Return the [x, y] coordinate for the center point of the cell that contains the specified text.  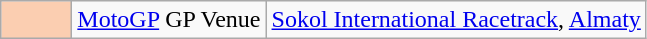
MotoGP GP Venue [169, 20]
Sokol International Racetrack, Almaty [456, 20]
